Detect which cell encompasses the target text, then output its [x, y] center coordinate. 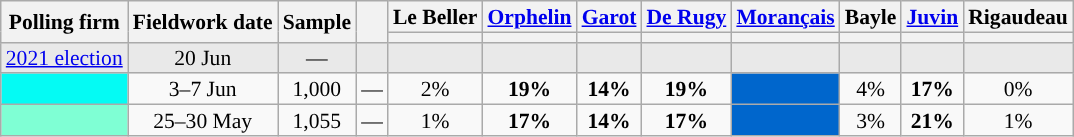
Garot [610, 16]
Polling firm [64, 22]
4% [871, 90]
3% [871, 120]
Sample [317, 22]
0% [1018, 90]
2% [436, 90]
20 Jun [203, 58]
2021 election [64, 58]
25–30 May [203, 120]
1,000 [317, 90]
De Rugy [686, 16]
Rigaudeau [1018, 16]
Morançais [785, 16]
Juvin [932, 16]
Bayle [871, 16]
Fieldwork date [203, 22]
21% [932, 120]
1,055 [317, 120]
Le Beller [436, 16]
Orphelin [529, 16]
3–7 Jun [203, 90]
